For the text-containing cell, return its midpoint in [x, y] coordinate format. 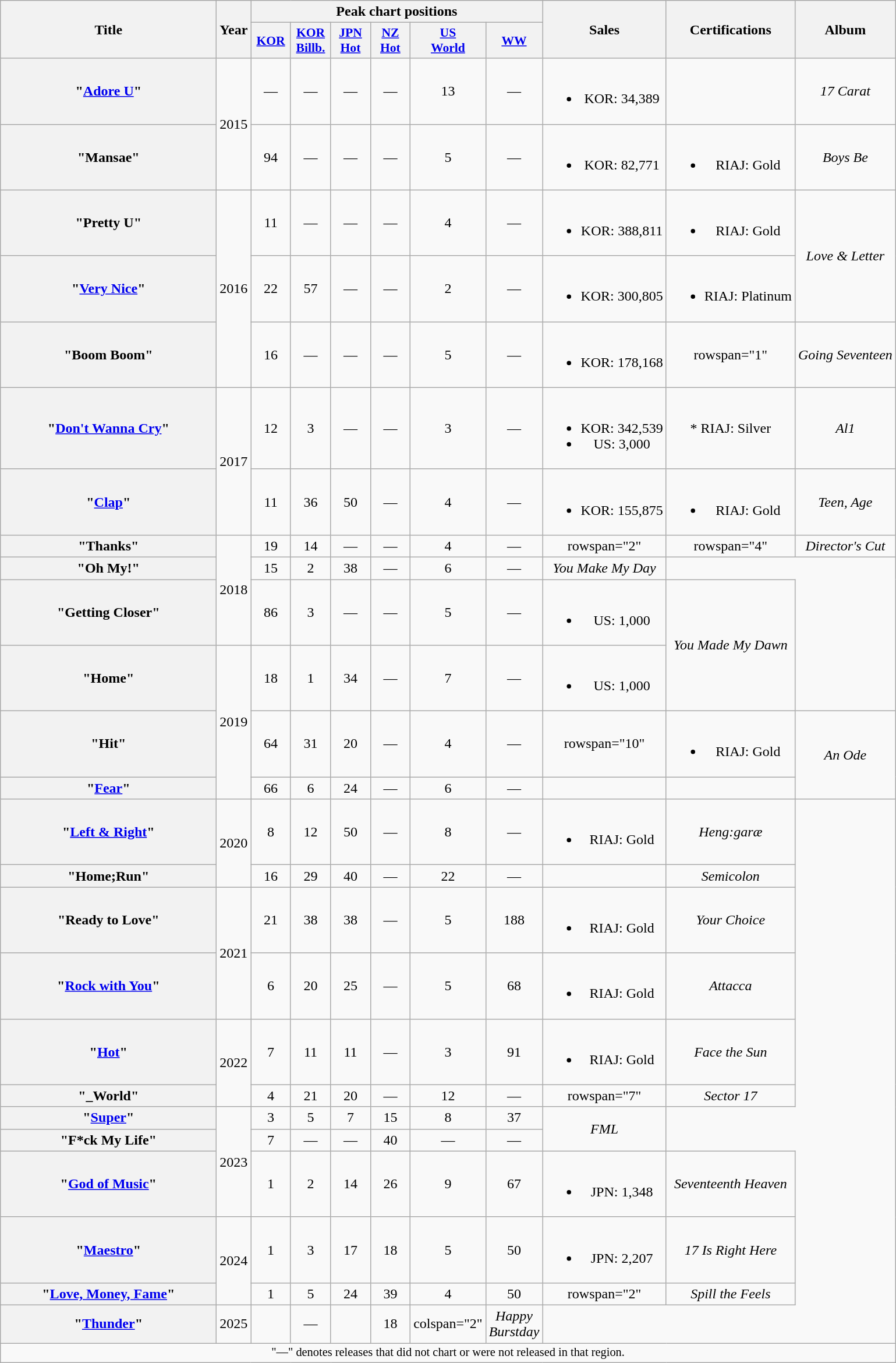
"Love, Money, Fame" [108, 1294]
31 [310, 744]
17 Carat [845, 91]
JPN: 2,207 [604, 1250]
* RIAJ: Silver [730, 428]
You Make My Day [604, 568]
FML [604, 1129]
Certifications [730, 29]
An Ode [845, 755]
"Pretty U" [108, 223]
Spill the Feels [730, 1294]
rowspan="10" [604, 744]
Peak chart positions [397, 12]
13 [448, 91]
17 Is Right Here [730, 1250]
"Hot" [108, 1052]
29 [310, 876]
57 [310, 289]
"Super" [108, 1118]
RIAJ: Platinum [730, 289]
17 [350, 1250]
"F*ck My Life" [108, 1140]
Attacca [730, 986]
2020 [234, 843]
37 [514, 1118]
"Ready to Love" [108, 920]
Seventeenth Heaven [730, 1184]
KOR: 178,168 [604, 354]
25 [350, 986]
KOR: 342,539US: 3,000 [604, 428]
"Oh My!" [108, 568]
rowspan="1" [730, 354]
"—" denotes releases that did not chart or were not released in that region. [448, 1353]
USWorld [448, 41]
Love & Letter [845, 256]
Semicolon [730, 876]
86 [271, 612]
Year [234, 29]
"Hit" [108, 744]
KOR: 300,805 [604, 289]
39 [390, 1294]
Album [845, 29]
rowspan="4" [730, 546]
2025 [234, 1323]
JPNHot [350, 41]
"Home" [108, 678]
"Rock with You" [108, 986]
KOR: 388,811 [604, 223]
"Getting Closer" [108, 612]
"Very Nice" [108, 289]
Going Seventeen [845, 354]
KOR: 155,875 [604, 502]
"Home;Run" [108, 876]
2019 [234, 722]
"Maestro" [108, 1250]
Al1 [845, 428]
"Adore U" [108, 91]
2023 [234, 1161]
NZHot [390, 41]
Sales [604, 29]
You Made My Dawn [730, 645]
2022 [234, 1062]
Face the Sun [730, 1052]
2016 [234, 289]
Title [108, 29]
Your Choice [730, 920]
2017 [234, 461]
2018 [234, 589]
"God of Music" [108, 1184]
91 [514, 1052]
2015 [234, 124]
"Thanks" [108, 546]
KORBillb. [310, 41]
Happy Burstday [514, 1323]
JPN: 1,348 [604, 1184]
2021 [234, 953]
"Mansae" [108, 157]
"Don't Wanna Cry" [108, 428]
rowspan="7" [604, 1096]
26 [390, 1184]
188 [514, 920]
9 [448, 1184]
19 [271, 546]
colspan="2" [448, 1323]
"Clap" [108, 502]
68 [514, 986]
34 [350, 678]
67 [514, 1184]
Sector 17 [730, 1096]
Heng:garæ [730, 832]
36 [310, 502]
"Boom Boom" [108, 354]
64 [271, 744]
KOR: 34,389 [604, 91]
Teen, Age [845, 502]
WW [514, 41]
94 [271, 157]
Director's Cut [845, 546]
"_World" [108, 1096]
2024 [234, 1260]
66 [271, 788]
"Fear" [108, 788]
Boys Be [845, 157]
"Thunder" [108, 1323]
"Left & Right" [108, 832]
KOR [271, 41]
KOR: 82,771 [604, 157]
